Capture the cell that displays the provided text and extract its (x, y) central coordinate. 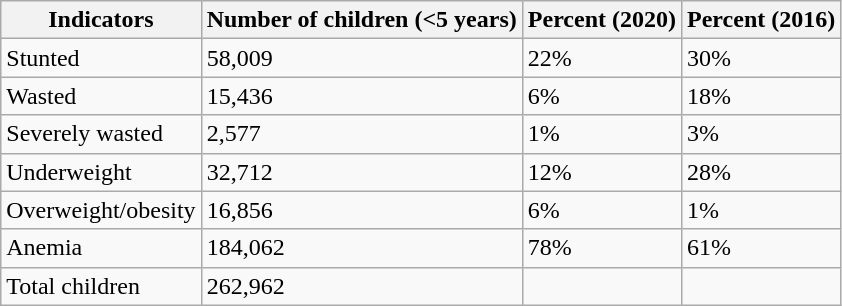
Underweight (101, 172)
61% (762, 248)
28% (762, 172)
Indicators (101, 20)
3% (762, 134)
16,856 (362, 210)
Total children (101, 286)
22% (602, 58)
184,062 (362, 248)
18% (762, 96)
78% (602, 248)
Percent (2016) (762, 20)
15,436 (362, 96)
Number of children (<5 years) (362, 20)
12% (602, 172)
2,577 (362, 134)
Percent (2020) (602, 20)
58,009 (362, 58)
Severely wasted (101, 134)
30% (762, 58)
262,962 (362, 286)
32,712 (362, 172)
Wasted (101, 96)
Stunted (101, 58)
Overweight/obesity (101, 210)
Anemia (101, 248)
